Search for the cell housing the specified text and yield its [X, Y] center coordinate. 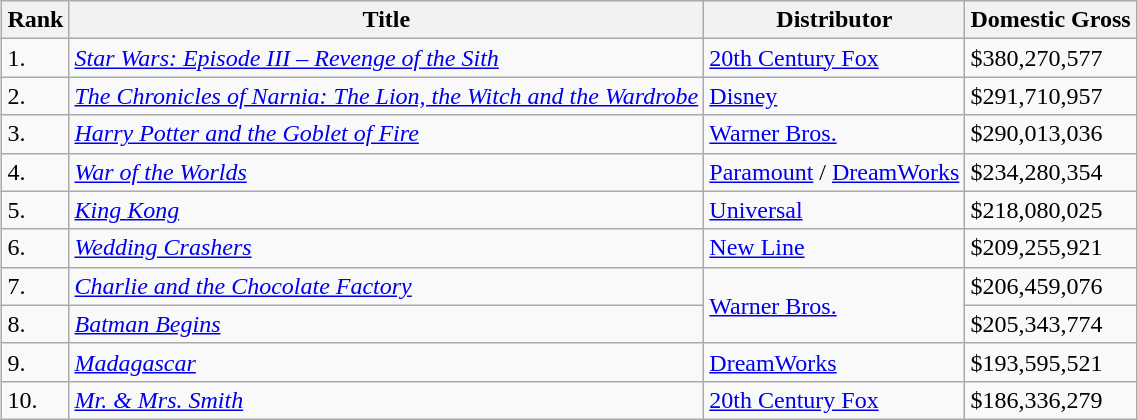
$209,255,921 [1050, 248]
Batman Begins [386, 324]
Rank [36, 20]
8. [36, 324]
The Chronicles of Narnia: The Lion, the Witch and the Wardrobe [386, 96]
9. [36, 362]
Distributor [834, 20]
$234,280,354 [1050, 172]
$290,013,036 [1050, 134]
$186,336,279 [1050, 400]
Mr. & Mrs. Smith [386, 400]
$291,710,957 [1050, 96]
Charlie and the Chocolate Factory [386, 286]
$218,080,025 [1050, 210]
7. [36, 286]
Wedding Crashers [386, 248]
6. [36, 248]
Title [386, 20]
Paramount / DreamWorks [834, 172]
5. [36, 210]
Harry Potter and the Goblet of Fire [386, 134]
Universal [834, 210]
War of the Worlds [386, 172]
10. [36, 400]
DreamWorks [834, 362]
4. [36, 172]
Domestic Gross [1050, 20]
Disney [834, 96]
1. [36, 58]
$193,595,521 [1050, 362]
New Line [834, 248]
$206,459,076 [1050, 286]
3. [36, 134]
Madagascar [386, 362]
Star Wars: Episode III – Revenge of the Sith [386, 58]
$205,343,774 [1050, 324]
2. [36, 96]
King Kong [386, 210]
$380,270,577 [1050, 58]
